Provide the (X, Y) coordinate of the cell's center where the given text is located.  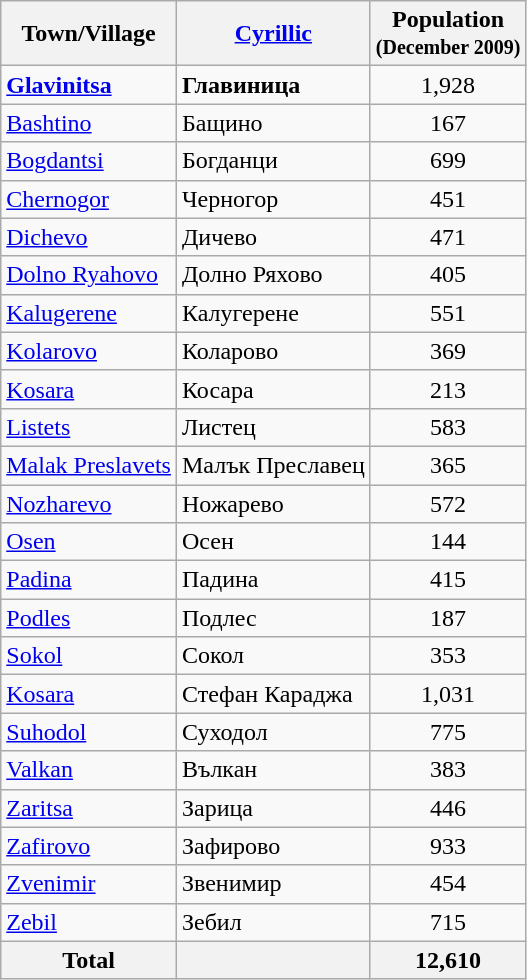
Коларово (273, 351)
405 (448, 275)
Зарица (273, 808)
572 (448, 503)
Valkan (89, 770)
Zebil (89, 922)
144 (448, 542)
Главиница (273, 85)
Osen (89, 542)
1,031 (448, 694)
Zaritsa (89, 808)
471 (448, 237)
Осен (273, 542)
Бащино (273, 123)
Падина (273, 580)
Total (89, 960)
Ножарево (273, 503)
Population(December 2009) (448, 34)
167 (448, 123)
Town/Village (89, 34)
Kolarovo (89, 351)
12,610 (448, 960)
Долно Ряхово (273, 275)
933 (448, 846)
Вълкан (273, 770)
Зафирово (273, 846)
Косара (273, 389)
213 (448, 389)
Черногор (273, 199)
Zvenimir (89, 884)
Padina (89, 580)
Nozharevo (89, 503)
Суходол (273, 732)
Glavinitsa (89, 85)
Подлес (273, 618)
Podles (89, 618)
Zafirovo (89, 846)
Богданци (273, 161)
Дичево (273, 237)
Bogdantsi (89, 161)
353 (448, 656)
551 (448, 313)
Стефан Караджа (273, 694)
454 (448, 884)
365 (448, 465)
Калугерене (273, 313)
699 (448, 161)
1,928 (448, 85)
Suhodol (89, 732)
Malak Preslavets (89, 465)
Dichevo (89, 237)
Bashtino (89, 123)
Зебил (273, 922)
Листец (273, 427)
Sokol (89, 656)
Звенимир (273, 884)
775 (448, 732)
Chernogor (89, 199)
446 (448, 808)
Cyrillic (273, 34)
415 (448, 580)
Dolno Ryahovo (89, 275)
583 (448, 427)
Listets (89, 427)
369 (448, 351)
Сокол (273, 656)
715 (448, 922)
383 (448, 770)
451 (448, 199)
Kalugerene (89, 313)
187 (448, 618)
Малък Преславец (273, 465)
